Scan for the cell matching the given text and deliver its (x, y) coordinate at center. 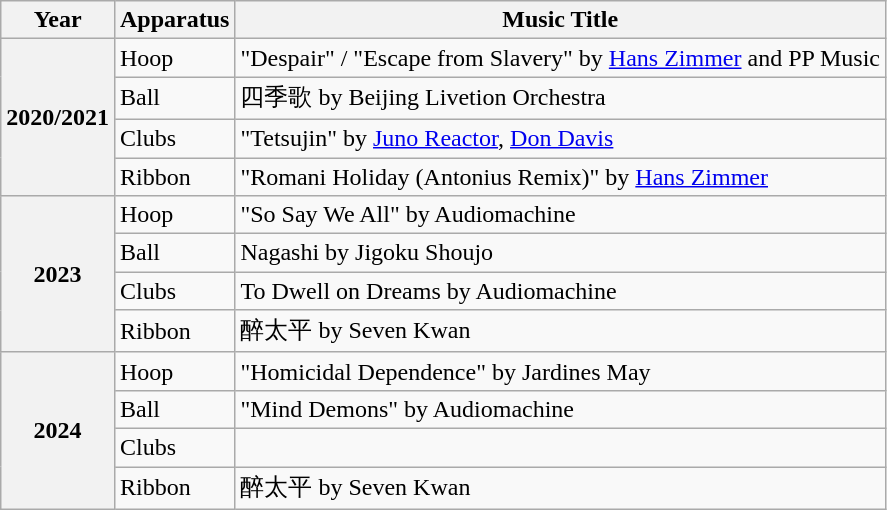
To Dwell on Dreams by Audiomachine (560, 291)
Nagashi by Jigoku Shoujo (560, 253)
2023 (58, 274)
Music Title (560, 20)
"Mind Demons" by Audiomachine (560, 409)
四季歌 by Beijing Livetion Orchestra (560, 98)
Apparatus (174, 20)
2024 (58, 430)
"Tetsujin" by Juno Reactor, Don Davis (560, 138)
2020/2021 (58, 118)
Year (58, 20)
"So Say We All" by Audiomachine (560, 215)
"Homicidal Dependence" by Jardines May (560, 371)
"Despair" / "Escape from Slavery" by Hans Zimmer and PP Music (560, 58)
"Romani Holiday (Antonius Remix)" by Hans Zimmer (560, 177)
